Identify which cell holds the provided text, then report its (x, y) central coordinate. 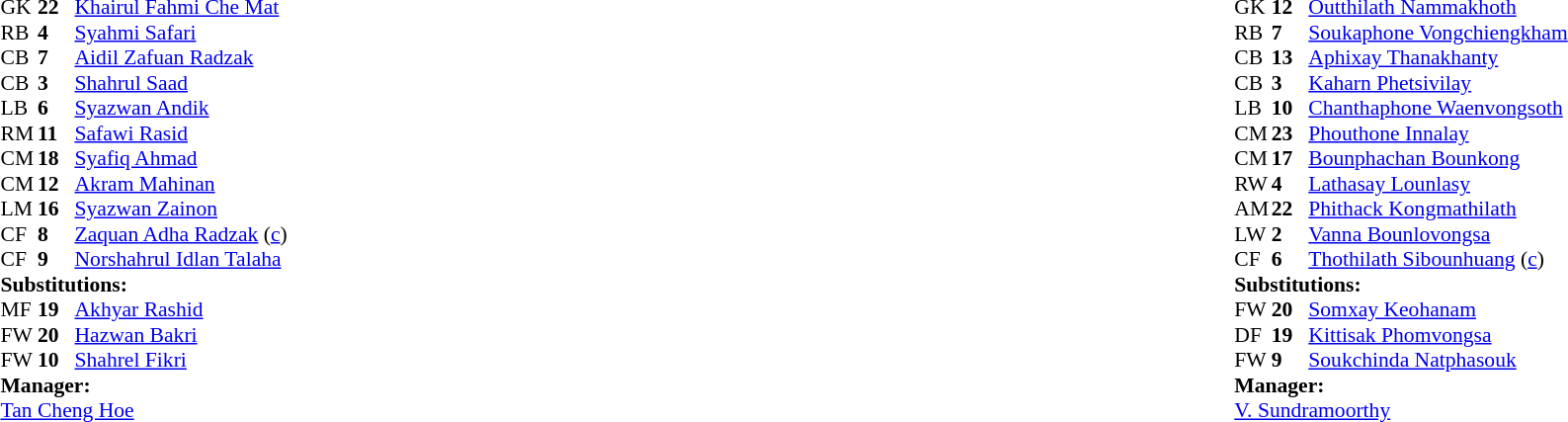
Akhyar Rashid (182, 309)
Thothilath Sibounhuang (c) (1438, 260)
17 (1290, 159)
Lathasay Lounlasy (1438, 184)
RW (1253, 184)
Phithack Kongmathilath (1438, 209)
LM (19, 209)
Akram Mahinan (182, 184)
8 (56, 234)
Phouthone Innalay (1438, 133)
16 (56, 209)
13 (1290, 58)
Soukaphone Vongchiengkham (1438, 33)
11 (56, 133)
2 (1290, 234)
Soukchinda Natphasouk (1438, 361)
Norshahrul Idlan Talaha (182, 260)
23 (1290, 133)
Kittisak Phomvongsa (1438, 335)
MF (19, 309)
Syazwan Zainon (182, 209)
Syafiq Ahmad (182, 159)
Safawi Rasid (182, 133)
Shahrul Saad (182, 83)
Aphixay Thanakhanty (1438, 58)
Shahrel Fikri (182, 361)
Aidil Zafuan Radzak (182, 58)
12 (56, 184)
LW (1253, 234)
Syazwan Andik (182, 108)
Kaharn Phetsivilay (1438, 83)
Chanthaphone Waenvongsoth (1438, 108)
18 (56, 159)
AM (1253, 209)
RM (19, 133)
Bounphachan Bounkong (1438, 159)
Syahmi Safari (182, 33)
22 (1290, 209)
Hazwan Bakri (182, 335)
DF (1253, 335)
Vanna Bounlovongsa (1438, 234)
Somxay Keohanam (1438, 309)
Zaquan Adha Radzak (c) (182, 234)
